Scan for the cell matching the given text and deliver its (X, Y) coordinate at center. 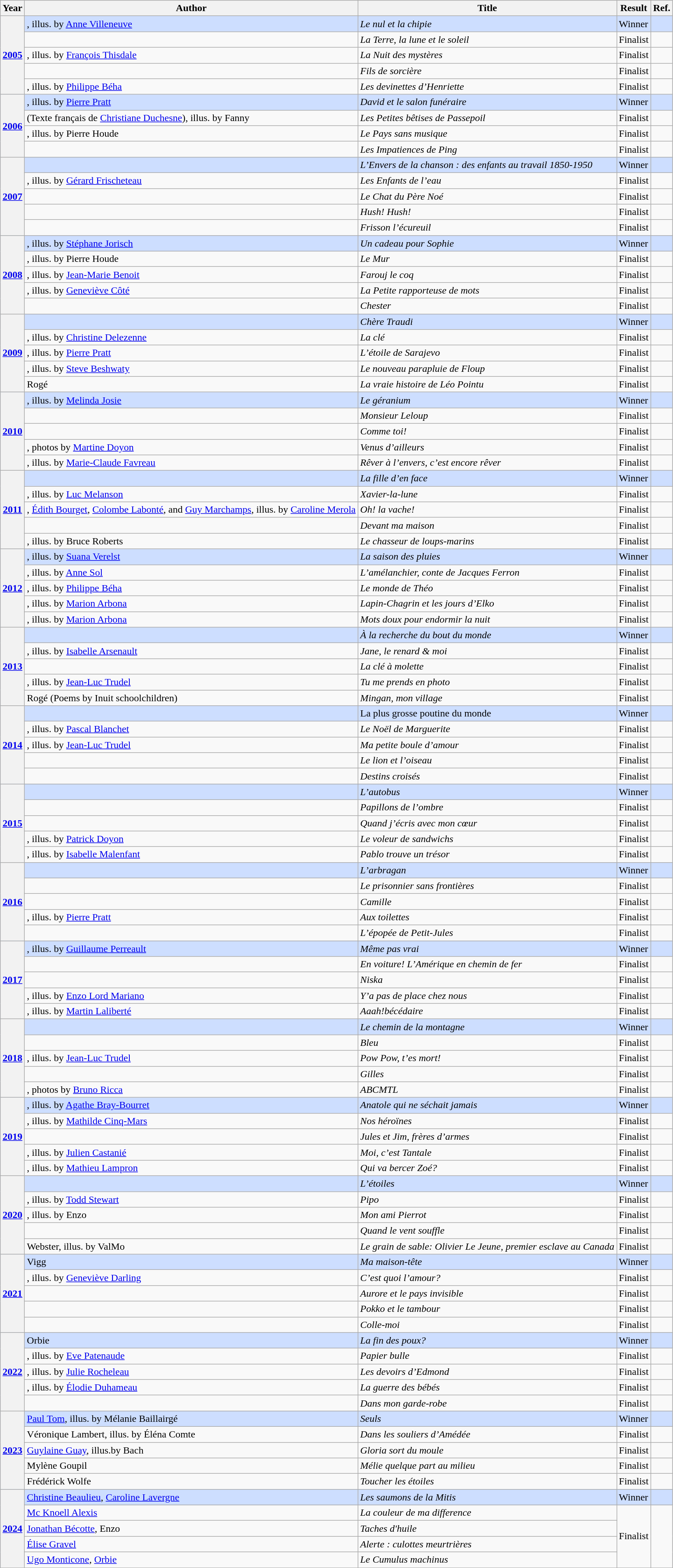
Le nouveau parapluie de Floup (487, 369)
Jules et Jim, frères d’armes (487, 1136)
L’amélanchier, conte de Jacques Ferron (487, 572)
Le chasseur de loups-marins (487, 541)
Le Cumulus machinus (487, 1560)
Ref. (661, 8)
2020 (12, 1215)
Même pas vrai (487, 948)
Guylaine Guay, illus.by Bach (191, 1450)
La clé à molette (487, 666)
, Édith Bourget, Colombe Labonté, and Guy Marchamps, illus. by Caroline Merola (191, 510)
, illus. by Guillaume Perreault (191, 948)
, illus. by Élodie Duhameau (191, 1387)
Mots doux pour endormir la nuit (487, 619)
Les devinettes d’Henriette (487, 86)
Élise Gravel (191, 1544)
Le chemin de la montagne (487, 1027)
, illus. by Jean-Marie Benoit (191, 275)
La Petite rapporteuse de mots (487, 290)
Camille (487, 901)
Ugo Monticone, Orbie (191, 1560)
2013 (12, 666)
Tu me prends en photo (487, 682)
, illus. by Pascal Blanchet (191, 729)
2015 (12, 823)
2009 (12, 353)
, illus. by Geneviève Côté (191, 290)
, illus. by Marie-Claude Favreau (191, 463)
2021 (12, 1293)
Year (12, 8)
Gloria sort du moule (487, 1450)
Quand le vent souffle (487, 1231)
, illus. by Anne Villeneuve (191, 24)
Le voleur de sandwichs (487, 839)
Pow Pow, t’es mort! (487, 1058)
, illus. by Mathieu Lampron (191, 1168)
Ma maison-tête (487, 1262)
Le Mur (487, 259)
, illus. by Anne Sol (191, 572)
La clé (487, 337)
2024 (12, 1528)
L’autobus (487, 792)
Niska (487, 980)
Author (191, 8)
Les Enfants de l’eau (487, 180)
Pipo (487, 1199)
Le géranium (487, 400)
, illus. by Mathilde Cinq-Mars (191, 1121)
, illus. by Martin Laliberté (191, 1011)
Xavier-la-lune (487, 494)
Mélie quelque part au milieu (487, 1466)
, illus. by Enzo Lord Mariano (191, 996)
Nos héroïnes (487, 1121)
La saison des pluies (487, 557)
Comme toi! (487, 431)
2006 (12, 126)
Ma petite boule d’amour (487, 745)
2005 (12, 55)
2008 (12, 275)
Hush! Hush! (487, 212)
Pablo trouve un trésor (487, 854)
2007 (12, 196)
Dans les souliers d’Amédée (487, 1434)
Papier bulle (487, 1356)
Aaah!bécédaire (487, 1011)
, illus. by Julien Castanié (191, 1152)
La plus grosse poutine du monde (487, 714)
Le grain de sable: Olivier Le Jeune, premier esclave au Canada (487, 1246)
, illus. by Gérard Frischeteau (191, 180)
Rogé (191, 384)
2012 (12, 588)
Anatole qui ne séchait jamais (487, 1105)
Le Noël de Marguerite (487, 729)
2022 (12, 1372)
En voiture! L’Amérique en chemin de fer (487, 964)
ABCMTL (487, 1090)
Paul Tom, illus. by Mélanie Baillairgé (191, 1419)
Farouj le coq (487, 275)
(Texte français de Christiane Duchesne), illus. by Fanny (191, 118)
Oh! la vache! (487, 510)
C’est quoi l’amour? (487, 1278)
Seuls (487, 1419)
Jonathan Bécotte, Enzo (191, 1528)
2017 (12, 980)
La Terre, la lune et le soleil (487, 40)
Moi, c’est Tantale (487, 1152)
La guerre des bébés (487, 1387)
À la recherche du bout du monde (487, 635)
2019 (12, 1136)
Aurore et le pays invisible (487, 1293)
La couleur de ma difference (487, 1513)
Frédérick Wolfe (191, 1482)
L’épopée de Petit-Jules (487, 933)
Venus d’ailleurs (487, 447)
Title (487, 8)
Taches d'huile (487, 1528)
2016 (12, 901)
, illus. by Todd Stewart (191, 1199)
Les devoirs d’Edmond (487, 1372)
Aux toilettes (487, 917)
Toucher les étoiles (487, 1482)
Lapin-Chagrin et les jours d’Elko (487, 604)
Qui va bercer Zoé? (487, 1168)
Result (633, 8)
Mon ami Pierrot (487, 1215)
Rêver à l’envers, c’est encore rêver (487, 463)
Quand j’écris avec mon cœur (487, 823)
Véronique Lambert, illus. by Éléna Comte (191, 1434)
Pokko et le tambour (487, 1309)
David et le salon funéraire (487, 102)
Y’a pas de place chez nous (487, 996)
Monsieur Leloup (487, 415)
La Nuit des mystères (487, 55)
Mylène Goupil (191, 1466)
, illus. by Eve Patenaude (191, 1356)
Rogé (Poems by Inuit schoolchildren) (191, 698)
Dans mon garde-robe (487, 1403)
, illus. by Agathe Bray-Bourret (191, 1105)
Orbie (191, 1340)
, illus. by Luc Melanson (191, 494)
Gilles (487, 1074)
Le Pays sans musique (487, 133)
, photos by Bruno Ricca (191, 1090)
Le nul et la chipie (487, 24)
, illus. by Isabelle Malenfant (191, 854)
, illus. by Isabelle Arsenault (191, 651)
Vigg (191, 1262)
, illus. by Julie Rocheleau (191, 1372)
Colle-moi (487, 1325)
Le prisonnier sans frontières (487, 886)
L’arbragan (487, 870)
, photos by Martine Doyon (191, 447)
Papillons de l’ombre (487, 807)
2014 (12, 745)
Bleu (487, 1043)
La vraie histoire de Léo Pointu (487, 384)
Le Chat du Père Noé (487, 196)
, illus. by Bruce Roberts (191, 541)
, illus. by Steve Beshwaty (191, 369)
Les Impatiences de Ping (487, 149)
Le monde de Théo (487, 588)
Chère Traudi (487, 322)
L’étoile de Sarajevo (487, 353)
La fille d’en face (487, 478)
, illus. by Patrick Doyon (191, 839)
Un cadeau pour Sophie (487, 243)
Chester (487, 306)
, illus. by Enzo (191, 1215)
Les saumons de la Mitis (487, 1497)
La fin des poux? (487, 1340)
Christine Beaulieu, Caroline Lavergne (191, 1497)
2018 (12, 1058)
Alerte : culottes meurtrières (487, 1544)
, illus. by Melinda Josie (191, 400)
Devant ma maison (487, 525)
, illus. by Geneviève Darling (191, 1278)
Destins croisés (487, 776)
2011 (12, 510)
Mc Knoell Alexis (191, 1513)
L’Envers de la chanson : des enfants au travail 1850-1950 (487, 165)
2023 (12, 1450)
Fils de sorcière (487, 71)
, illus. by Stéphane Jorisch (191, 243)
L’étoiles (487, 1183)
Les Petites bêtises de Passepoil (487, 118)
, illus. by Suana Verelst (191, 557)
Jane, le renard & moi (487, 651)
, illus. by Christine Delezenne (191, 337)
Le lion et l’oiseau (487, 761)
Mingan, mon village (487, 698)
2010 (12, 431)
, illus. by François Thisdale (191, 55)
Frisson l’écureuil (487, 228)
Webster, illus. by ValMo (191, 1246)
